Identify which cell holds the provided text, then report its [x, y] central coordinate. 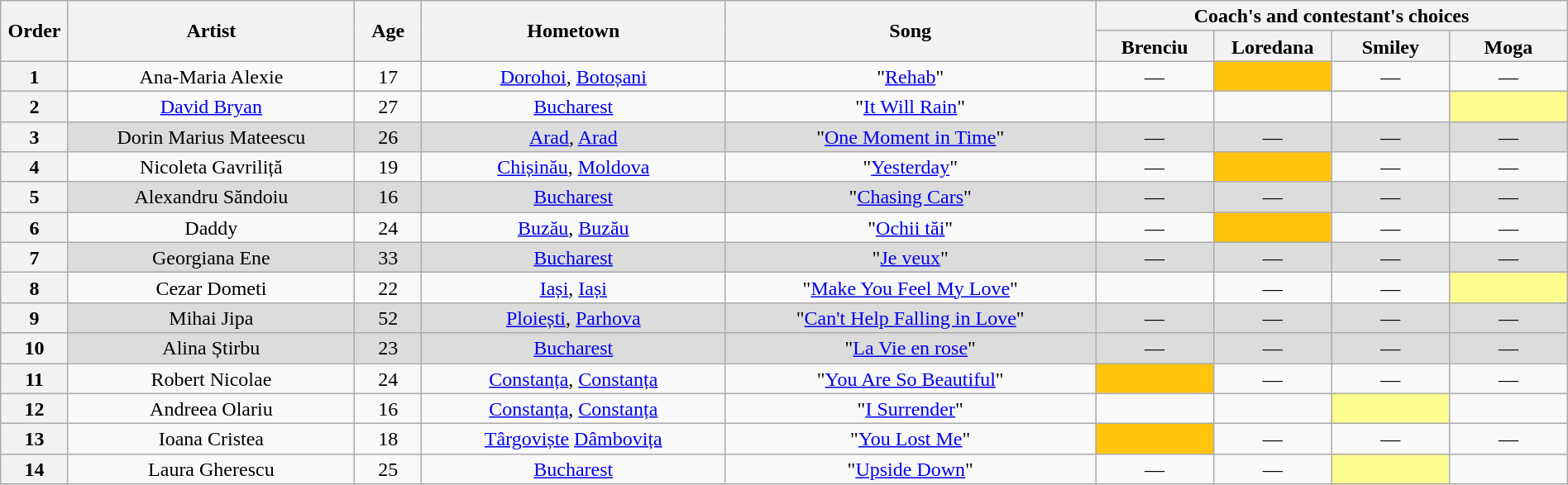
Ploiești, Parhova [574, 317]
2 [35, 106]
33 [389, 258]
Robert Nicolae [211, 378]
"Rehab" [911, 76]
"Can't Help Falling in Love" [911, 317]
26 [389, 137]
Brenciu [1154, 46]
9 [35, 317]
Artist [211, 31]
13 [35, 440]
5 [35, 197]
"I Surrender" [911, 408]
"Je veux" [911, 258]
Loredana [1272, 46]
"Chasing Cars" [911, 197]
19 [389, 167]
8 [35, 288]
Iași, Iași [574, 288]
6 [35, 228]
Laura Gherescu [211, 469]
Dorin Marius Mateescu [211, 137]
Chișinău, Moldova [574, 167]
Cezar Dometi [211, 288]
14 [35, 469]
"Upside Down" [911, 469]
David Bryan [211, 106]
Alina Știrbu [211, 349]
10 [35, 349]
52 [389, 317]
"Yesterday" [911, 167]
"It Will Rain" [911, 106]
Age [389, 31]
"Make You Feel My Love" [911, 288]
Order [35, 31]
7 [35, 258]
Smiley [1391, 46]
Buzău, Buzău [574, 228]
Arad, Arad [574, 137]
Georgiana Ene [211, 258]
Moga [1508, 46]
Alexandru Săndoiu [211, 197]
"Ochii tăi" [911, 228]
3 [35, 137]
Hometown [574, 31]
"You Lost Me" [911, 440]
Târgoviște Dâmbovița [574, 440]
27 [389, 106]
22 [389, 288]
Ioana Cristea [211, 440]
17 [389, 76]
Daddy [211, 228]
18 [389, 440]
Song [911, 31]
"One Moment in Time" [911, 137]
25 [389, 469]
11 [35, 378]
23 [389, 349]
12 [35, 408]
Dorohoi, Botoșani [574, 76]
1 [35, 76]
"You Are So Beautiful" [911, 378]
Ana-Maria Alexie [211, 76]
Mihai Jipa [211, 317]
Nicoleta Gavriliță [211, 167]
4 [35, 167]
Andreea Olariu [211, 408]
"La Vie en rose" [911, 349]
Coach's and contestant's choices [1331, 17]
